Pinpoint the cell where the given text exists, returning its (X, Y) midpoint coordinate. 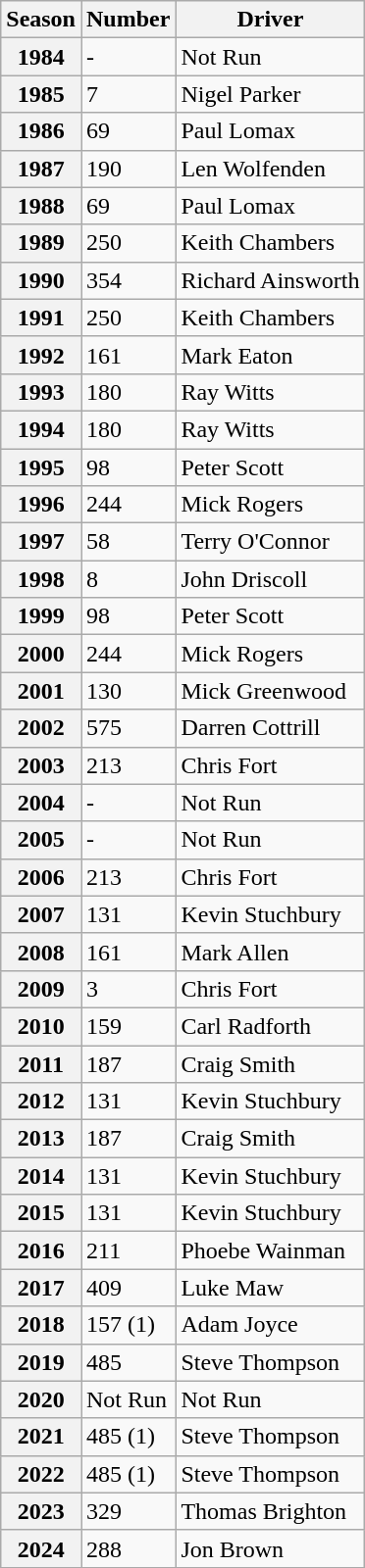
1999 (41, 616)
Driver (271, 20)
2015 (41, 1213)
Carl Radforth (271, 1026)
2004 (41, 803)
2023 (41, 1511)
2017 (41, 1288)
1984 (41, 57)
Thomas Brighton (271, 1511)
354 (128, 280)
1988 (41, 206)
2014 (41, 1176)
2002 (41, 728)
1987 (41, 169)
2006 (41, 877)
2019 (41, 1362)
58 (128, 542)
485 (128, 1362)
Len Wolfenden (271, 169)
2008 (41, 952)
2010 (41, 1026)
Season (41, 20)
Adam Joyce (271, 1325)
157 (1) (128, 1325)
288 (128, 1548)
2001 (41, 691)
2009 (41, 989)
211 (128, 1250)
Mark Allen (271, 952)
3 (128, 989)
130 (128, 691)
329 (128, 1511)
Luke Maw (271, 1288)
2012 (41, 1102)
2024 (41, 1548)
2007 (41, 914)
2000 (41, 654)
1991 (41, 318)
2016 (41, 1250)
2018 (41, 1325)
1997 (41, 542)
1998 (41, 579)
2021 (41, 1437)
1986 (41, 131)
1989 (41, 243)
Jon Brown (271, 1548)
2020 (41, 1399)
Mark Eaton (271, 355)
Phoebe Wainman (271, 1250)
Richard Ainsworth (271, 280)
1995 (41, 467)
2005 (41, 840)
1993 (41, 392)
Mick Greenwood (271, 691)
2013 (41, 1139)
2022 (41, 1474)
190 (128, 169)
159 (128, 1026)
2011 (41, 1063)
2003 (41, 765)
Terry O'Connor (271, 542)
John Driscoll (271, 579)
1994 (41, 429)
Number (128, 20)
1985 (41, 94)
409 (128, 1288)
1990 (41, 280)
Nigel Parker (271, 94)
575 (128, 728)
1992 (41, 355)
8 (128, 579)
Darren Cottrill (271, 728)
1996 (41, 505)
7 (128, 94)
